Provide the (x, y) coordinate of the cell's center where the given text is located.  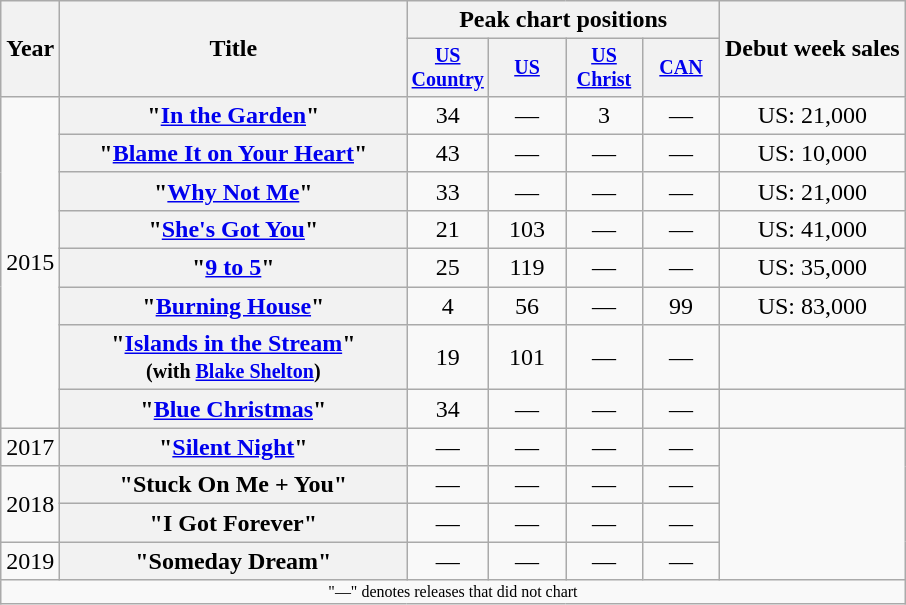
"Blue Christmas" (234, 409)
Title (234, 49)
USCountry (448, 68)
Debut week sales (812, 49)
US: 41,000 (812, 229)
25 (448, 268)
33 (448, 191)
US: 83,000 (812, 306)
"Why Not Me" (234, 191)
Year (30, 49)
99 (680, 306)
"Silent Night" (234, 447)
US: 35,000 (812, 268)
CAN (680, 68)
3 (604, 115)
2019 (30, 561)
56 (528, 306)
2017 (30, 447)
"In the Garden" (234, 115)
101 (528, 358)
"Burning House" (234, 306)
2015 (30, 262)
"Stuck On Me + You" (234, 485)
Peak chart positions (564, 20)
"Islands in the Stream"(with Blake Shelton) (234, 358)
103 (528, 229)
"—" denotes releases that did not chart (453, 592)
43 (448, 153)
"Blame It on Your Heart" (234, 153)
21 (448, 229)
"I Got Forever" (234, 523)
19 (448, 358)
2018 (30, 504)
4 (448, 306)
119 (528, 268)
US (528, 68)
"Someday Dream" (234, 561)
"She's Got You" (234, 229)
US: 10,000 (812, 153)
US Christ (604, 68)
"9 to 5" (234, 268)
